Return the (x, y) coordinate for the center point of the cell that contains the specified text.  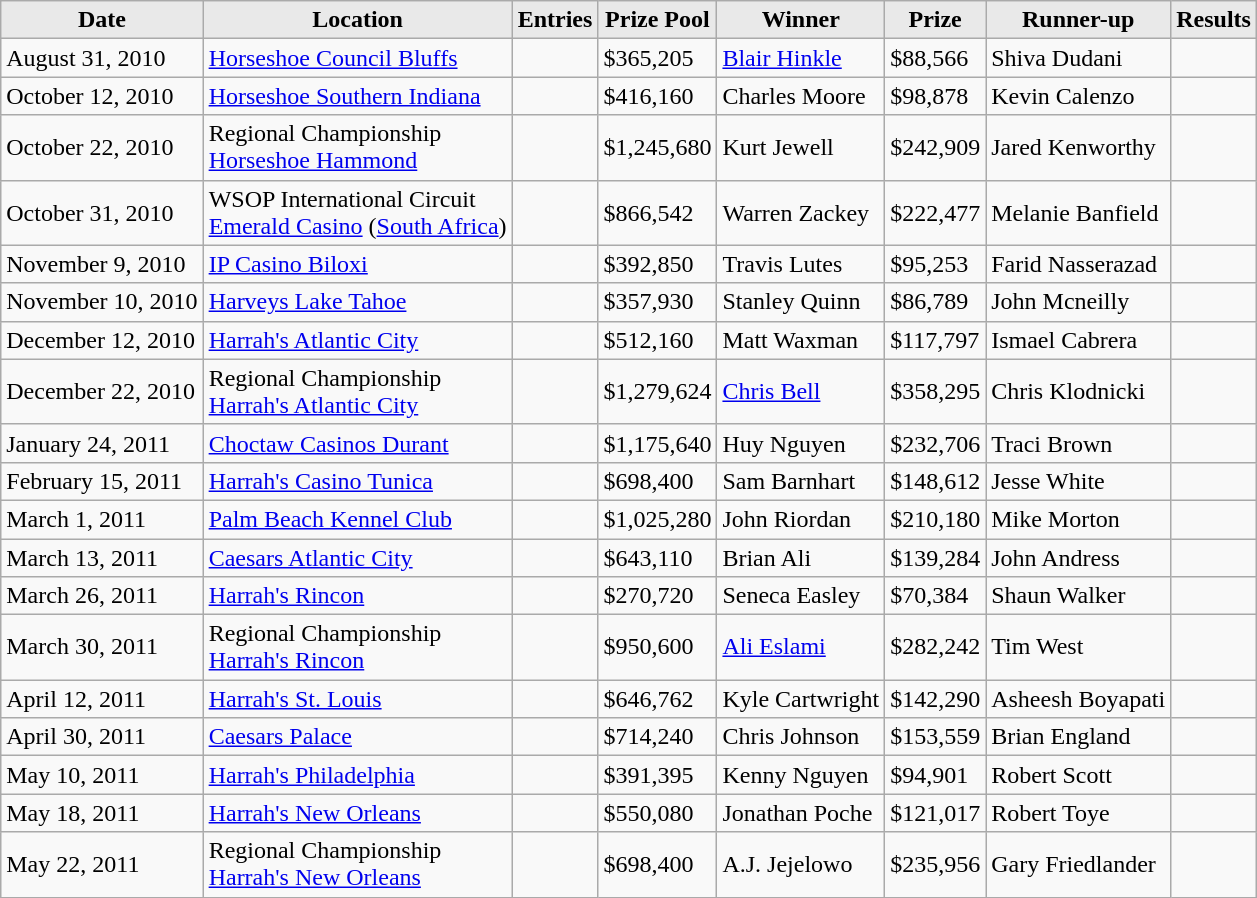
Choctaw Casinos Durant (358, 443)
Matt Waxman (801, 340)
March 30, 2011 (102, 648)
$153,559 (936, 737)
$950,600 (658, 648)
October 31, 2010 (102, 212)
$512,160 (658, 340)
$643,110 (658, 557)
May 10, 2011 (102, 775)
Chris Johnson (801, 737)
August 31, 2010 (102, 58)
March 13, 2011 (102, 557)
Traci Brown (1078, 443)
Caesars Atlantic City (358, 557)
$270,720 (658, 596)
$232,706 (936, 443)
March 26, 2011 (102, 596)
$550,080 (658, 813)
$714,240 (658, 737)
Charles Moore (801, 96)
April 12, 2011 (102, 699)
Palm Beach Kennel Club (358, 519)
Travis Lutes (801, 264)
$392,850 (658, 264)
$86,789 (936, 302)
Horseshoe Council Bluffs (358, 58)
$94,901 (936, 775)
Mike Morton (1078, 519)
December 22, 2010 (102, 392)
$95,253 (936, 264)
WSOP International CircuitEmerald Casino (South Africa) (358, 212)
Melanie Banfield (1078, 212)
Harrah's St. Louis (358, 699)
Ali Eslami (801, 648)
$1,245,680 (658, 148)
$358,295 (936, 392)
$235,956 (936, 864)
Harrah's Philadelphia (358, 775)
Kurt Jewell (801, 148)
Blair Hinkle (801, 58)
Caesars Palace (358, 737)
John Andress (1078, 557)
John Riordan (801, 519)
Harrah's Atlantic City (358, 340)
Results (1214, 20)
Gary Friedlander (1078, 864)
Kyle Cartwright (801, 699)
Jesse White (1078, 481)
Winner (801, 20)
$210,180 (936, 519)
Jared Kenworthy (1078, 148)
Farid Nasserazad (1078, 264)
Tim West (1078, 648)
Chris Klodnicki (1078, 392)
Entries (555, 20)
Asheesh Boyapati (1078, 699)
May 22, 2011 (102, 864)
$139,284 (936, 557)
$1,025,280 (658, 519)
John Mcneilly (1078, 302)
Sam Barnhart (801, 481)
$866,542 (658, 212)
Date (102, 20)
$88,566 (936, 58)
Brian England (1078, 737)
Huy Nguyen (801, 443)
Regional ChampionshipHarrah's Rincon (358, 648)
Warren Zackey (801, 212)
$1,279,624 (658, 392)
October 12, 2010 (102, 96)
$98,878 (936, 96)
Location (358, 20)
Brian Ali (801, 557)
December 12, 2010 (102, 340)
$391,395 (658, 775)
Seneca Easley (801, 596)
Regional ChampionshipHorseshoe Hammond (358, 148)
November 9, 2010 (102, 264)
Chris Bell (801, 392)
Kevin Calenzo (1078, 96)
Regional ChampionshipHarrah's Atlantic City (358, 392)
$70,384 (936, 596)
$121,017 (936, 813)
$117,797 (936, 340)
Kenny Nguyen (801, 775)
Harrah's Casino Tunica (358, 481)
$1,175,640 (658, 443)
$357,930 (658, 302)
Shaun Walker (1078, 596)
Runner-up (1078, 20)
January 24, 2011 (102, 443)
March 1, 2011 (102, 519)
Harveys Lake Tahoe (358, 302)
Robert Toye (1078, 813)
$222,477 (936, 212)
Harrah's Rincon (358, 596)
IP Casino Biloxi (358, 264)
October 22, 2010 (102, 148)
$416,160 (658, 96)
April 30, 2011 (102, 737)
Stanley Quinn (801, 302)
Shiva Dudani (1078, 58)
Prize Pool (658, 20)
A.J. Jejelowo (801, 864)
May 18, 2011 (102, 813)
Harrah's New Orleans (358, 813)
$365,205 (658, 58)
Ismael Cabrera (1078, 340)
$142,290 (936, 699)
Regional ChampionshipHarrah's New Orleans (358, 864)
Horseshoe Southern Indiana (358, 96)
Prize (936, 20)
Robert Scott (1078, 775)
February 15, 2011 (102, 481)
$646,762 (658, 699)
$148,612 (936, 481)
$282,242 (936, 648)
$242,909 (936, 148)
Jonathan Poche (801, 813)
November 10, 2010 (102, 302)
